Pinpoint the cell where the given text exists, returning its [x, y] midpoint coordinate. 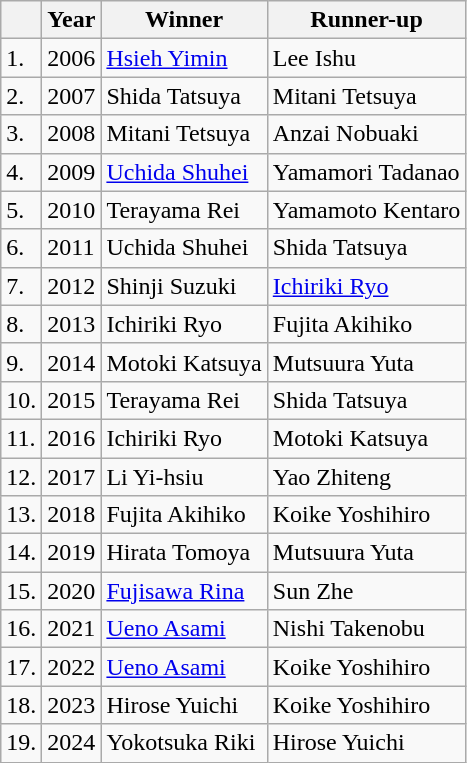
2010 [72, 210]
7. [22, 286]
1. [22, 58]
2019 [72, 553]
2. [22, 96]
9. [22, 362]
2014 [72, 362]
19. [22, 743]
Yamamori Tadanao [366, 172]
2015 [72, 400]
15. [22, 591]
Fujisawa Rina [184, 591]
17. [22, 667]
2011 [72, 248]
2020 [72, 591]
2008 [72, 134]
14. [22, 553]
Hsieh Yimin [184, 58]
11. [22, 438]
2006 [72, 58]
4. [22, 172]
2012 [72, 286]
Nishi Takenobu [366, 629]
Yokotsuka Riki [184, 743]
18. [22, 705]
Winner [184, 20]
Shinji Suzuki [184, 286]
Li Yi-hsiu [184, 477]
8. [22, 324]
2017 [72, 477]
2021 [72, 629]
Anzai Nobuaki [366, 134]
2007 [72, 96]
16. [22, 629]
2016 [72, 438]
2024 [72, 743]
13. [22, 515]
2009 [72, 172]
10. [22, 400]
5. [22, 210]
Yamamoto Kentaro [366, 210]
Runner-up [366, 20]
12. [22, 477]
Hirata Tomoya [184, 553]
Year [72, 20]
6. [22, 248]
2018 [72, 515]
2023 [72, 705]
Yao Zhiteng [366, 477]
Lee Ishu [366, 58]
2013 [72, 324]
2022 [72, 667]
Sun Zhe [366, 591]
3. [22, 134]
